Provide the (X, Y) coordinate of the cell's center where the given text is located.  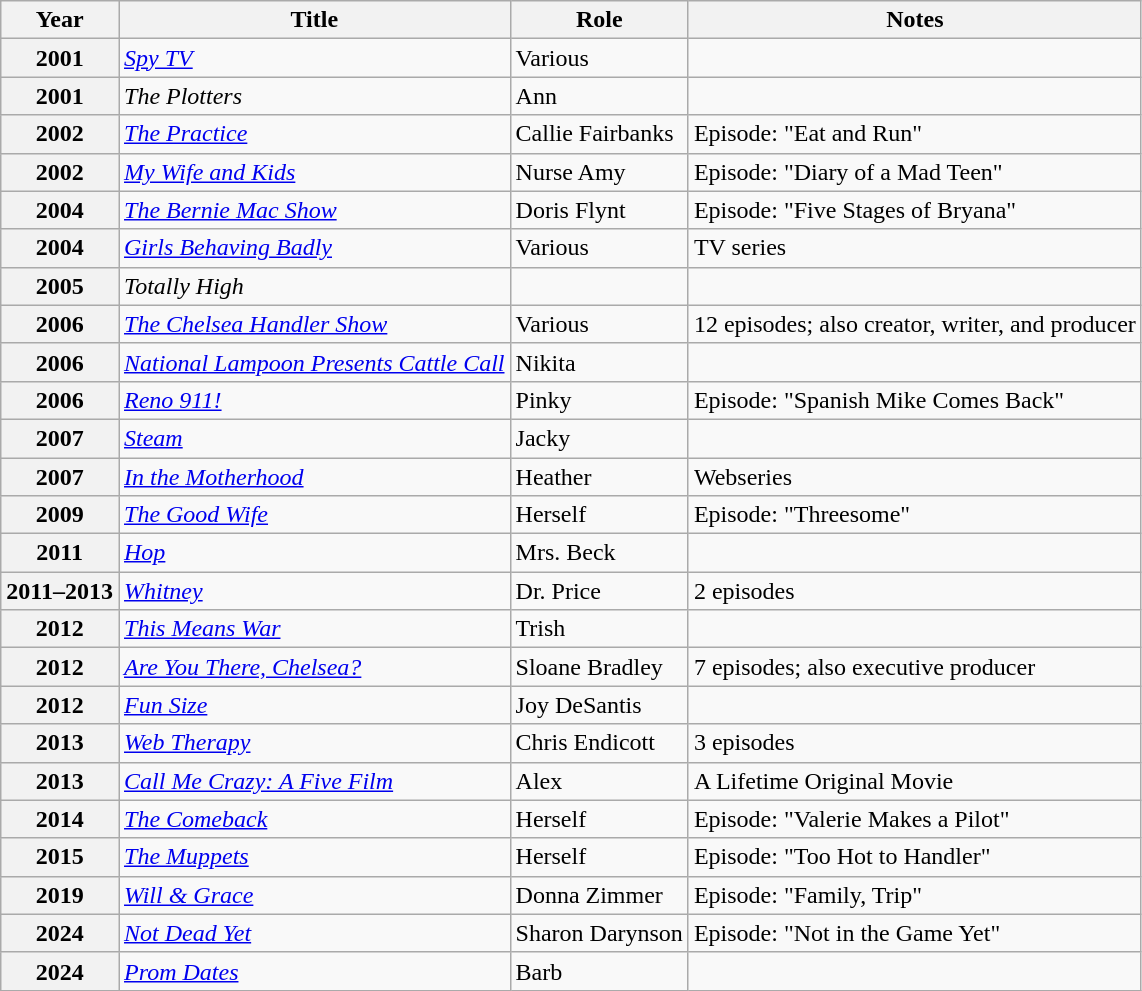
12 episodes; also creator, writer, and producer (914, 324)
Prom Dates (314, 971)
In the Motherhood (314, 477)
Are You There, Chelsea? (314, 667)
Heather (599, 477)
Episode: "Diary of a Mad Teen" (914, 172)
2019 (60, 895)
Episode: "Five Stages of Bryana" (914, 210)
2005 (60, 286)
Totally High (314, 286)
My Wife and Kids (314, 172)
The Bernie Mac Show (314, 210)
A Lifetime Original Movie (914, 781)
Webseries (914, 477)
Episode: "Spanish Mike Comes Back" (914, 400)
Role (599, 20)
The Comeback (314, 819)
The Plotters (314, 96)
Episode: "Family, Trip" (914, 895)
The Muppets (314, 857)
Fun Size (314, 705)
Will & Grace (314, 895)
Episode: "Valerie Makes a Pilot" (914, 819)
Pinky (599, 400)
Sloane Bradley (599, 667)
7 episodes; also executive producer (914, 667)
3 episodes (914, 743)
National Lampoon Presents Cattle Call (314, 362)
Web Therapy (314, 743)
Barb (599, 971)
Steam (314, 438)
Hop (314, 553)
Nikita (599, 362)
Nurse Amy (599, 172)
Call Me Crazy: A Five Film (314, 781)
Whitney (314, 591)
Joy DeSantis (599, 705)
Chris Endicott (599, 743)
2011 (60, 553)
Notes (914, 20)
Episode: "Too Hot to Handler" (914, 857)
2009 (60, 515)
Mrs. Beck (599, 553)
2015 (60, 857)
The Good Wife (314, 515)
2011–2013 (60, 591)
Reno 911! (314, 400)
Jacky (599, 438)
Year (60, 20)
Donna Zimmer (599, 895)
The Chelsea Handler Show (314, 324)
TV series (914, 248)
Girls Behaving Badly (314, 248)
Spy TV (314, 58)
Not Dead Yet (314, 933)
Episode: "Threesome" (914, 515)
2014 (60, 819)
Ann (599, 96)
Doris Flynt (599, 210)
Title (314, 20)
Trish (599, 629)
Episode: "Eat and Run" (914, 134)
Callie Fairbanks (599, 134)
Sharon Darynson (599, 933)
Episode: "Not in the Game Yet" (914, 933)
2 episodes (914, 591)
The Practice (314, 134)
This Means War (314, 629)
Alex (599, 781)
Dr. Price (599, 591)
